Return the (X, Y) coordinate for the center point of the cell that contains the specified text.  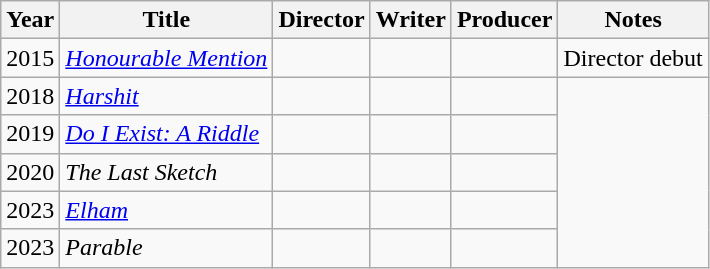
Director (322, 20)
The Last Sketch (166, 172)
2018 (30, 96)
Notes (633, 20)
2020 (30, 172)
Producer (504, 20)
2015 (30, 58)
Writer (410, 20)
Title (166, 20)
Honourable Mention (166, 58)
Elham (166, 210)
Director debut (633, 58)
Do I Exist: A Riddle (166, 134)
2019 (30, 134)
Year (30, 20)
Harshit (166, 96)
Parable (166, 248)
